Return the (x, y) coordinate for the center point of the cell that contains the specified text.  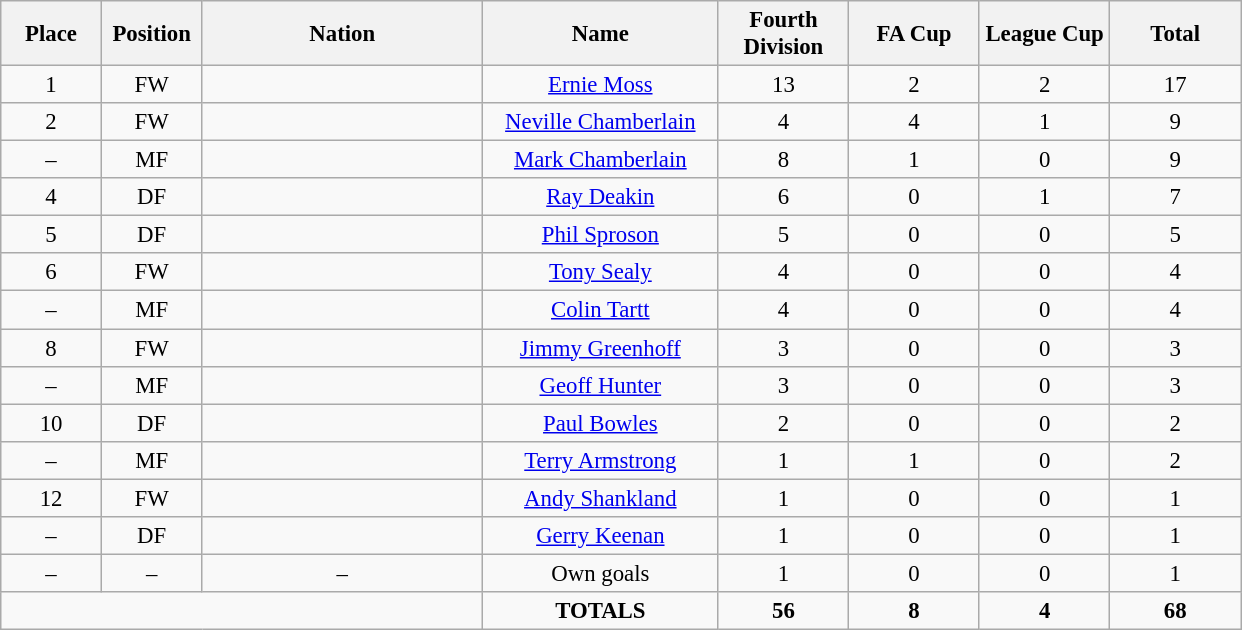
Gerry Keenan (601, 536)
10 (52, 423)
League Cup (1044, 34)
Place (52, 34)
TOTALS (601, 611)
Tony Sealy (601, 273)
Colin Tartt (601, 310)
Mark Chamberlain (601, 160)
Position (152, 34)
Name (601, 34)
Own goals (601, 573)
Fourth Division (784, 34)
7 (1176, 197)
12 (52, 498)
Paul Bowles (601, 423)
68 (1176, 611)
Total (1176, 34)
Phil Sproson (601, 235)
13 (784, 85)
Nation (342, 34)
Jimmy Greenhoff (601, 348)
FA Cup (914, 34)
Andy Shankland (601, 498)
17 (1176, 85)
56 (784, 611)
Ray Deakin (601, 197)
Geoff Hunter (601, 385)
Ernie Moss (601, 85)
Neville Chamberlain (601, 122)
Terry Armstrong (601, 460)
